Locate the cell with the specified text and output its [X, Y] center coordinate. 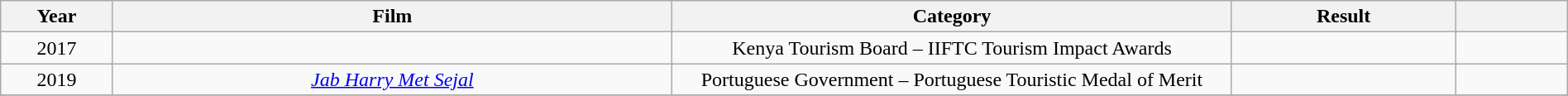
2017 [56, 48]
Film [392, 17]
Year [56, 17]
Result [1343, 17]
Category [953, 17]
Kenya Tourism Board – IIFTC Tourism Impact Awards [953, 48]
Jab Harry Met Sejal [392, 79]
Portuguese Government – Portuguese Touristic Medal of Merit [953, 79]
2019 [56, 79]
